Output the [X, Y] coordinate of the center of the cell containing the given text.  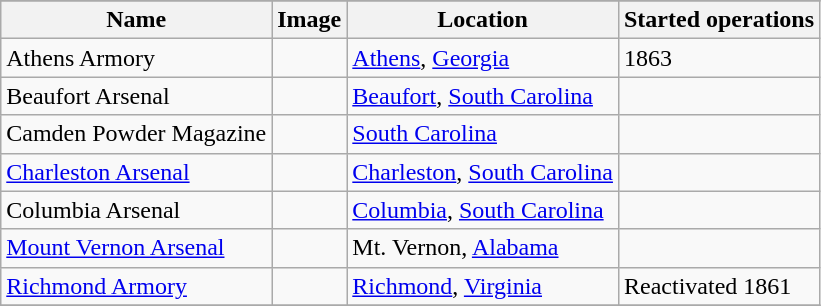
Camden Powder Magazine [136, 134]
Beaufort Arsenal [136, 96]
Location [483, 20]
Image [310, 20]
Richmond Armory [136, 286]
1863 [718, 58]
Columbia, South Carolina [483, 210]
Charleston, South Carolina [483, 172]
Richmond, Virginia [483, 286]
South Carolina [483, 134]
Beaufort, South Carolina [483, 96]
Athens, Georgia [483, 58]
Athens Armory [136, 58]
Columbia Arsenal [136, 210]
Mt. Vernon, Alabama [483, 248]
Charleston Arsenal [136, 172]
Name [136, 20]
Reactivated 1861 [718, 286]
Started operations [718, 20]
Mount Vernon Arsenal [136, 248]
